Search for the cell housing the specified text and yield its [x, y] center coordinate. 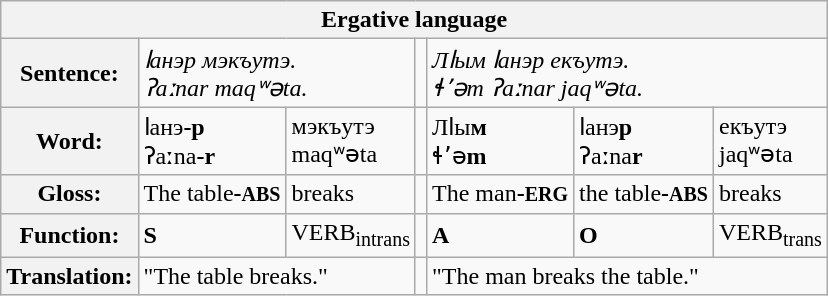
the table-ABS [644, 194]
VERBtrans [770, 235]
мэкъутэmaqʷəta [350, 141]
S [212, 235]
VERBintrans [350, 235]
ӏанэ-рʔaːna-r [212, 141]
The table-ABS [212, 194]
Function: [70, 235]
Лӏым ӏанэр екъутэ.ɬʼəm ʔaːnar jaqʷəta. [628, 73]
Ergative language [414, 20]
The man-ERG [500, 194]
екъутэjaqʷəta [770, 141]
Лӏымɬʼəm [500, 141]
Gloss: [70, 194]
Translation: [70, 276]
O [644, 235]
"The table breaks." [276, 276]
ӏанэр мэкъутэ.ʔaːnar maqʷəta. [276, 73]
Sentence: [70, 73]
A [500, 235]
Word: [70, 141]
"The man breaks the table." [628, 276]
ӏанэрʔaːnar [644, 141]
